For the text-containing cell, return its midpoint in (x, y) coordinate format. 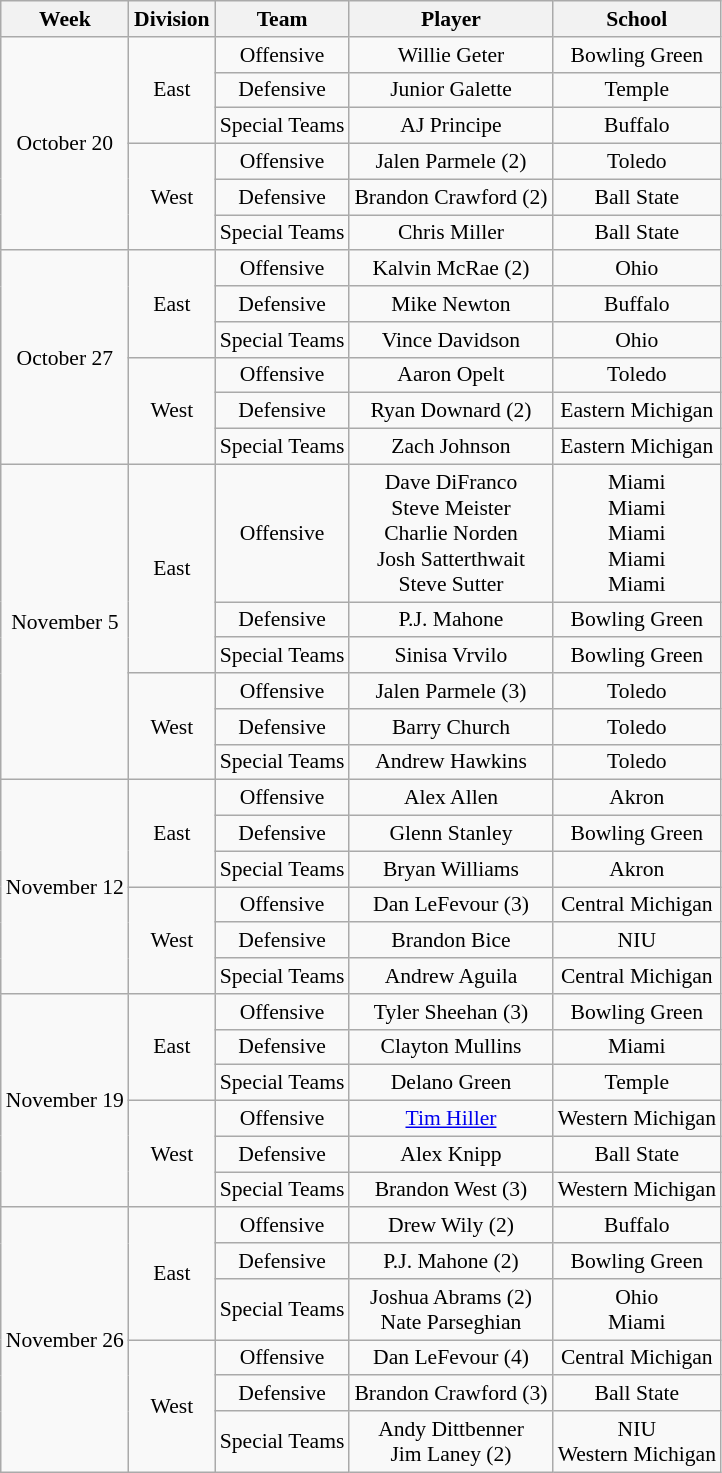
P.J. Mahone (450, 620)
Ryan Downard (2) (450, 411)
Brandon West (3) (450, 1190)
Bryan Williams (450, 869)
Brandon Bice (450, 941)
Glenn Stanley (450, 834)
AJ Principe (450, 126)
Joshua Abrams (2)Nate Parseghian (450, 1310)
Miami (637, 1047)
Aaron Opelt (450, 375)
Barry Church (450, 727)
November 26 (65, 1340)
Brandon Crawford (3) (450, 1394)
Chris Miller (450, 233)
MiamiMiamiMiamiMiamiMiami (637, 533)
Sinisa Vrvilo (450, 656)
Clayton Mullins (450, 1047)
Junior Galette (450, 90)
Tyler Sheehan (3) (450, 1012)
Andrew Aguila (450, 976)
October 20 (65, 144)
Zach Johnson (450, 447)
Alex Knipp (450, 1154)
Week (65, 19)
Delano Green (450, 1083)
Andy DittbennerJim Laney (2) (450, 1442)
November 19 (65, 1101)
P.J. Mahone (2) (450, 1261)
Brandon Crawford (2) (450, 197)
October 27 (65, 358)
Dan LeFevour (3) (450, 905)
Tim Hiller (450, 1119)
Player (450, 19)
Vince Davidson (450, 340)
Kalvin McRae (2) (450, 269)
Team (282, 19)
Dan LeFevour (4) (450, 1358)
School (637, 19)
November 5 (65, 622)
OhioMiami (637, 1310)
Dave DiFrancoSteve MeisterCharlie NordenJosh SatterthwaitSteve Sutter (450, 533)
November 12 (65, 887)
Drew Wily (2) (450, 1226)
NIUWestern Michigan (637, 1442)
Alex Allen (450, 798)
Mike Newton (450, 304)
Jalen Parmele (3) (450, 691)
NIU (637, 941)
Division (172, 19)
Jalen Parmele (2) (450, 162)
Andrew Hawkins (450, 762)
Willie Geter (450, 55)
